Identify which cell holds the provided text, then report its (x, y) central coordinate. 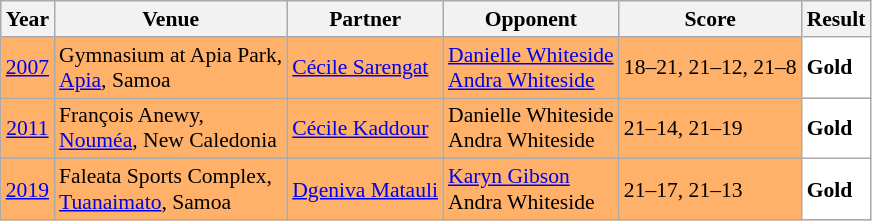
21–17, 21–13 (710, 190)
Faleata Sports Complex,Tuanaimato, Samoa (170, 190)
Result (836, 19)
2007 (28, 68)
Year (28, 19)
Venue (170, 19)
Gymnasium at Apia Park,Apia, Samoa (170, 68)
Opponent (531, 19)
Partner (365, 19)
Score (710, 19)
18–21, 21–12, 21–8 (710, 68)
François Anewy,Nouméa, New Caledonia (170, 128)
21–14, 21–19 (710, 128)
Cécile Kaddour (365, 128)
2019 (28, 190)
2011 (28, 128)
Karyn Gibson Andra Whiteside (531, 190)
Cécile Sarengat (365, 68)
Dgeniva Matauli (365, 190)
